Return (x, y) of the center of cell containing provided text 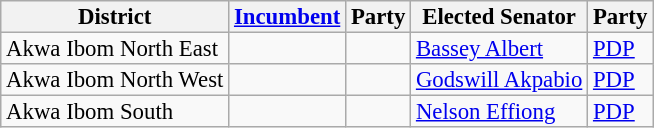
Elected Senator (500, 17)
Akwa Ibom North East (115, 49)
Nelson Effiong (500, 112)
Godswill Akpabio (500, 80)
Akwa Ibom South (115, 112)
District (115, 17)
Bassey Albert (500, 49)
Incumbent (288, 17)
Akwa Ibom North West (115, 80)
